From the cell containing the given text, extract its center point as (x, y) coordinate. 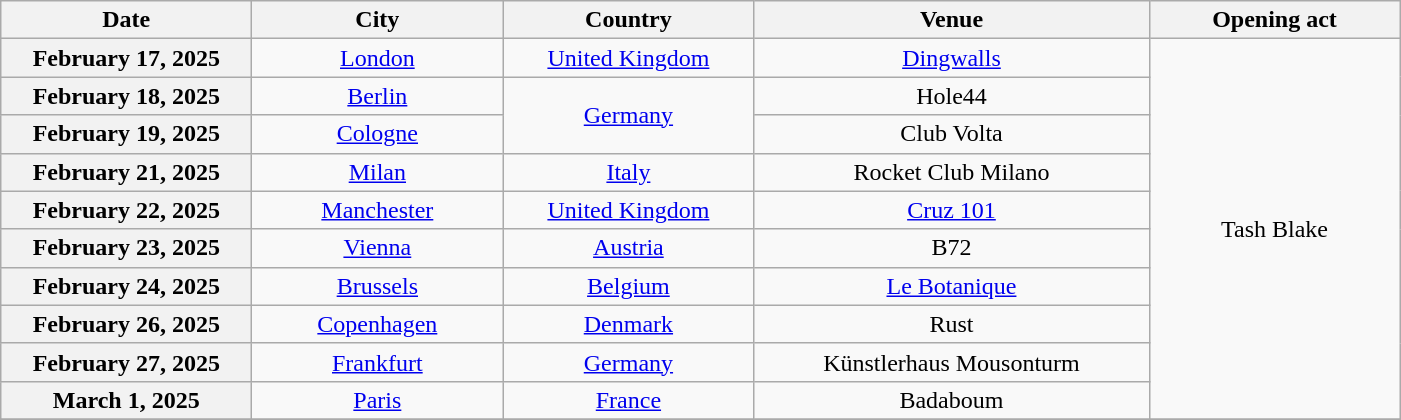
Italy (628, 172)
Country (628, 20)
Künstlerhaus Mousonturm (952, 362)
Copenhagen (378, 324)
Venue (952, 20)
February 24, 2025 (126, 286)
Rust (952, 324)
Frankfurt (378, 362)
Badaboum (952, 400)
London (378, 58)
February 26, 2025 (126, 324)
Opening act (1274, 20)
Cologne (378, 134)
Dingwalls (952, 58)
City (378, 20)
Tash Blake (1274, 230)
Le Botanique (952, 286)
February 22, 2025 (126, 210)
Denmark (628, 324)
Rocket Club Milano (952, 172)
February 18, 2025 (126, 96)
March 1, 2025 (126, 400)
France (628, 400)
February 17, 2025 (126, 58)
Hole44 (952, 96)
Vienna (378, 248)
B72 (952, 248)
Berlin (378, 96)
Austria (628, 248)
Date (126, 20)
February 23, 2025 (126, 248)
Club Volta (952, 134)
Paris (378, 400)
Milan (378, 172)
Manchester (378, 210)
Belgium (628, 286)
Brussels (378, 286)
February 21, 2025 (126, 172)
February 19, 2025 (126, 134)
February 27, 2025 (126, 362)
Cruz 101 (952, 210)
